Output the [X, Y] coordinate of the center of the cell containing the given text.  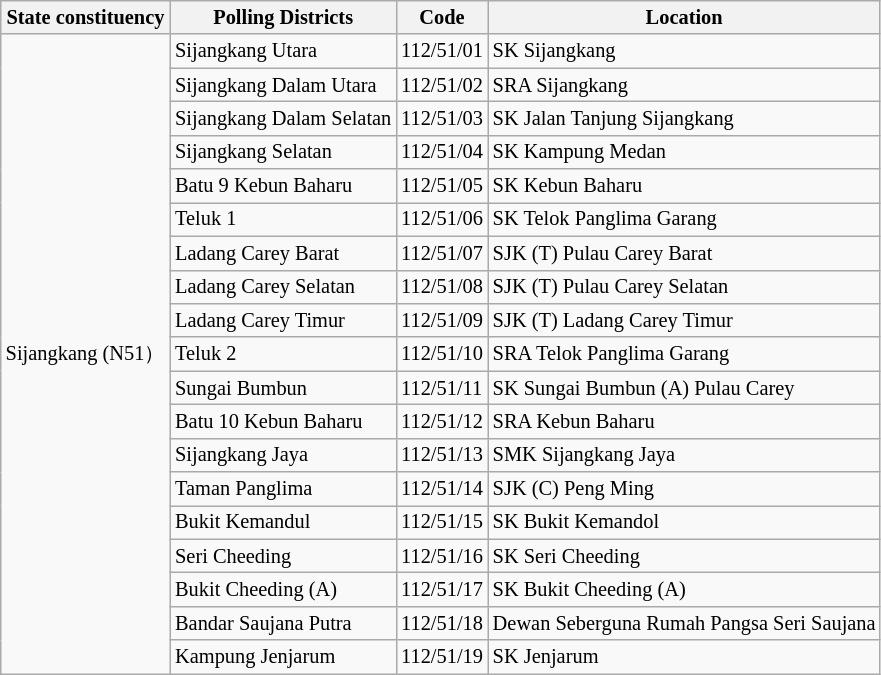
112/51/18 [442, 623]
112/51/05 [442, 186]
112/51/04 [442, 152]
112/51/15 [442, 522]
SJK (T) Pulau Carey Barat [684, 253]
Dewan Seberguna Rumah Pangsa Seri Saujana [684, 623]
Sijangkang Selatan [283, 152]
Sijangkang Jaya [283, 455]
SK Sungai Bumbun (A) Pulau Carey [684, 388]
Polling Districts [283, 17]
Bandar Saujana Putra [283, 623]
State constituency [86, 17]
Code [442, 17]
Taman Panglima [283, 489]
112/51/13 [442, 455]
SRA Telok Panglima Garang [684, 354]
Kampung Jenjarum [283, 657]
112/51/01 [442, 51]
112/51/07 [442, 253]
112/51/12 [442, 421]
SJK (T) Pulau Carey Selatan [684, 287]
SJK (T) Ladang Carey Timur [684, 320]
Ladang Carey Timur [283, 320]
Sijangkang (N51） [86, 354]
Location [684, 17]
112/51/16 [442, 556]
Sungai Bumbun [283, 388]
Batu 10 Kebun Baharu [283, 421]
112/51/08 [442, 287]
SK Kebun Baharu [684, 186]
Batu 9 Kebun Baharu [283, 186]
SK Bukit Kemandol [684, 522]
112/51/03 [442, 118]
Sijangkang Dalam Selatan [283, 118]
Ladang Carey Barat [283, 253]
Ladang Carey Selatan [283, 287]
112/51/09 [442, 320]
Teluk 2 [283, 354]
Seri Cheeding [283, 556]
Bukit Cheeding (A) [283, 589]
SK Jalan Tanjung Sijangkang [684, 118]
SK Kampung Medan [684, 152]
SJK (C) Peng Ming [684, 489]
SK Jenjarum [684, 657]
Teluk 1 [283, 219]
Bukit Kemandul [283, 522]
SMK Sijangkang Jaya [684, 455]
112/51/19 [442, 657]
SK Seri Cheeding [684, 556]
SRA Sijangkang [684, 85]
Sijangkang Dalam Utara [283, 85]
112/51/17 [442, 589]
SK Telok Panglima Garang [684, 219]
112/51/11 [442, 388]
SRA Kebun Baharu [684, 421]
112/51/06 [442, 219]
112/51/10 [442, 354]
SK Bukit Cheeding (A) [684, 589]
112/51/14 [442, 489]
112/51/02 [442, 85]
Sijangkang Utara [283, 51]
SK Sijangkang [684, 51]
